From the cell containing the given text, extract its center point as [X, Y] coordinate. 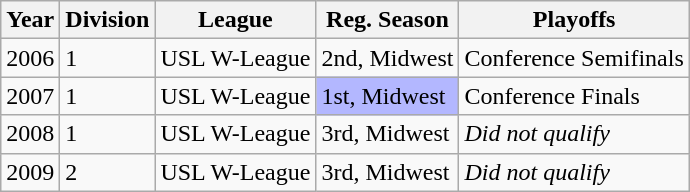
Reg. Season [388, 20]
Year [30, 20]
2006 [30, 58]
Conference Finals [574, 96]
1st, Midwest [388, 96]
2009 [30, 172]
League [236, 20]
2 [108, 172]
2008 [30, 134]
2007 [30, 96]
2nd, Midwest [388, 58]
Playoffs [574, 20]
Division [108, 20]
Conference Semifinals [574, 58]
